Identify which cell holds the provided text, then report its (x, y) central coordinate. 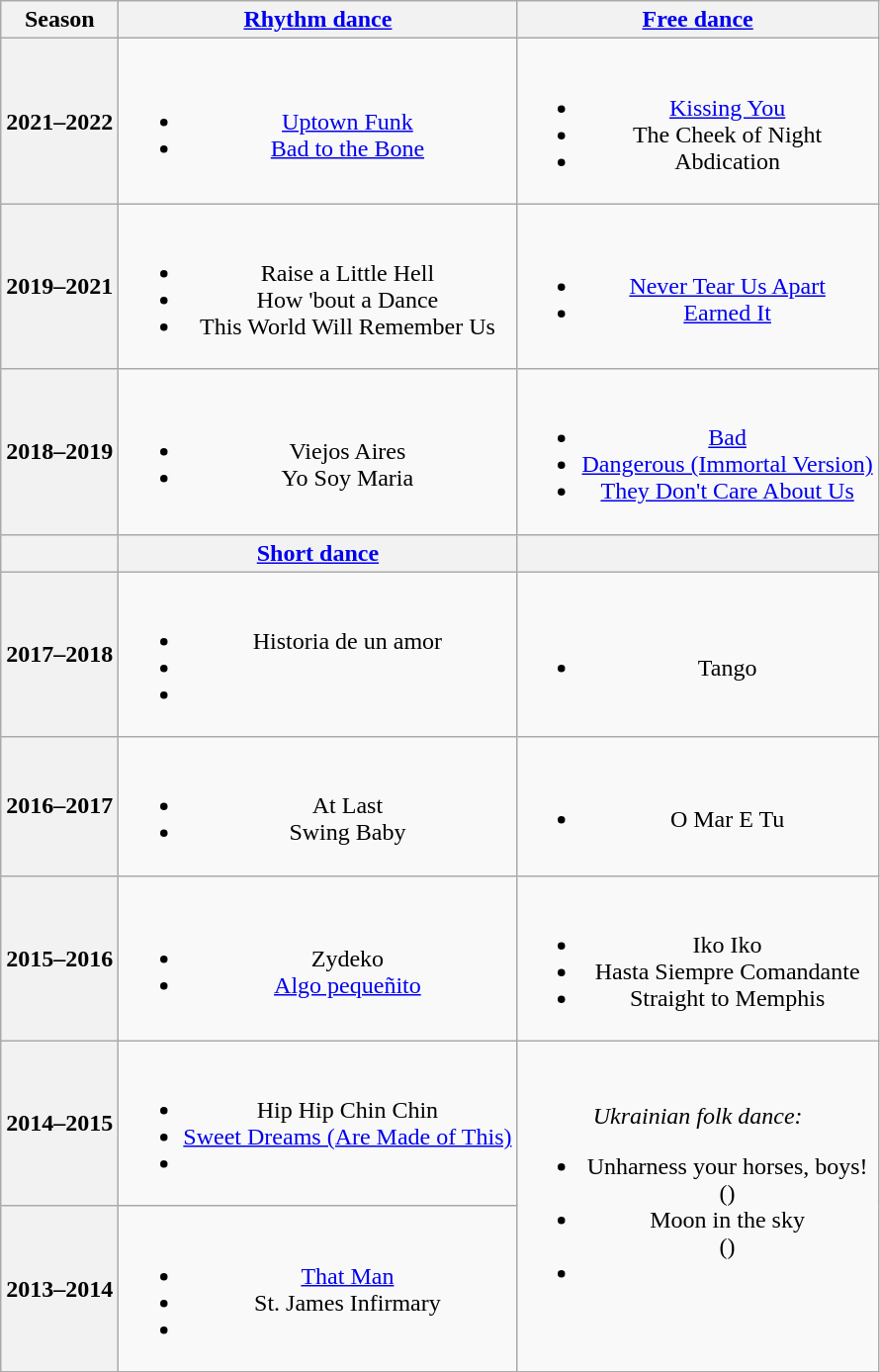
Season (59, 20)
That Man St. James Infirmary (318, 1288)
O Mar E Tu (698, 806)
2018–2019 (59, 451)
Uptown Funk Bad to the Bone (318, 121)
Iko Iko Hasta Siempre ComandanteStraight to Memphis (698, 958)
2021–2022 (59, 121)
Never Tear Us Apart Earned It (698, 287)
2015–2016 (59, 958)
Hip Hip Chin Chin Sweet Dreams (Are Made of This) (318, 1124)
2017–2018 (59, 655)
Bad Dangerous (Immortal Version) They Don't Care About Us (698, 451)
2013–2014 (59, 1288)
Raise a Little Hell How 'bout a Dance This World Will Remember Us (318, 287)
Tango (698, 655)
At Last Swing Baby (318, 806)
Ukrainian folk dance:Unharness your horses, boys! ()Moon in the sky () (698, 1206)
Free dance (698, 20)
2014–2015 (59, 1124)
Short dance (318, 553)
Historia de un amor (318, 655)
Zydeko Algo pequeñito (318, 958)
Viejos Aires Yo Soy Maria (318, 451)
2019–2021 (59, 287)
Rhythm dance (318, 20)
Kissing You The Cheek of Night Abdication (698, 121)
2016–2017 (59, 806)
